Detect which cell encompasses the target text, then output its (X, Y) center coordinate. 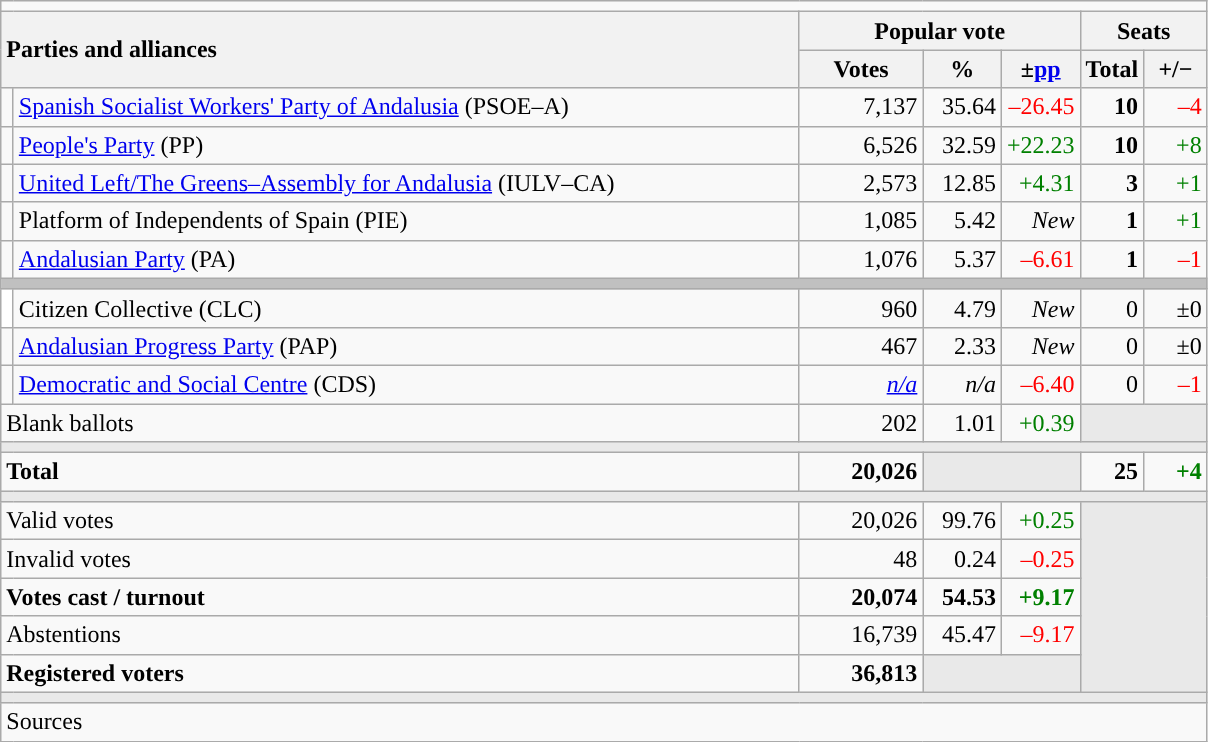
–6.61 (1040, 259)
Blank ballots (400, 423)
Popular vote (940, 31)
Citizen Collective (CLC) (406, 308)
Abstentions (400, 635)
7,137 (861, 107)
20,074 (861, 597)
Valid votes (400, 521)
–4 (1176, 107)
–9.17 (1040, 635)
35.64 (962, 107)
Andalusian Progress Party (PAP) (406, 346)
Democratic and Social Centre (CDS) (406, 384)
5.42 (962, 221)
+4 (1176, 472)
4.79 (962, 308)
Sources (604, 722)
0.24 (962, 559)
12.85 (962, 183)
36,813 (861, 673)
United Left/The Greens–Assembly for Andalusia (IULV–CA) (406, 183)
Registered voters (400, 673)
Spanish Socialist Workers' Party of Andalusia (PSOE–A) (406, 107)
People's Party (PP) (406, 145)
+0.39 (1040, 423)
2.33 (962, 346)
Votes (861, 69)
5.37 (962, 259)
6,526 (861, 145)
202 (861, 423)
+22.23 (1040, 145)
48 (861, 559)
Seats (1144, 31)
+9.17 (1040, 597)
Andalusian Party (PA) (406, 259)
1,076 (861, 259)
–26.45 (1040, 107)
467 (861, 346)
25 (1112, 472)
16,739 (861, 635)
–0.25 (1040, 559)
+4.31 (1040, 183)
3 (1112, 183)
+/− (1176, 69)
±pp (1040, 69)
1,085 (861, 221)
–6.40 (1040, 384)
Votes cast / turnout (400, 597)
+8 (1176, 145)
45.47 (962, 635)
Platform of Independents of Spain (PIE) (406, 221)
54.53 (962, 597)
2,573 (861, 183)
Invalid votes (400, 559)
99.76 (962, 521)
% (962, 69)
Parties and alliances (400, 50)
1.01 (962, 423)
+0.25 (1040, 521)
32.59 (962, 145)
960 (861, 308)
